Pinpoint the cell where the given text exists, returning its [X, Y] midpoint coordinate. 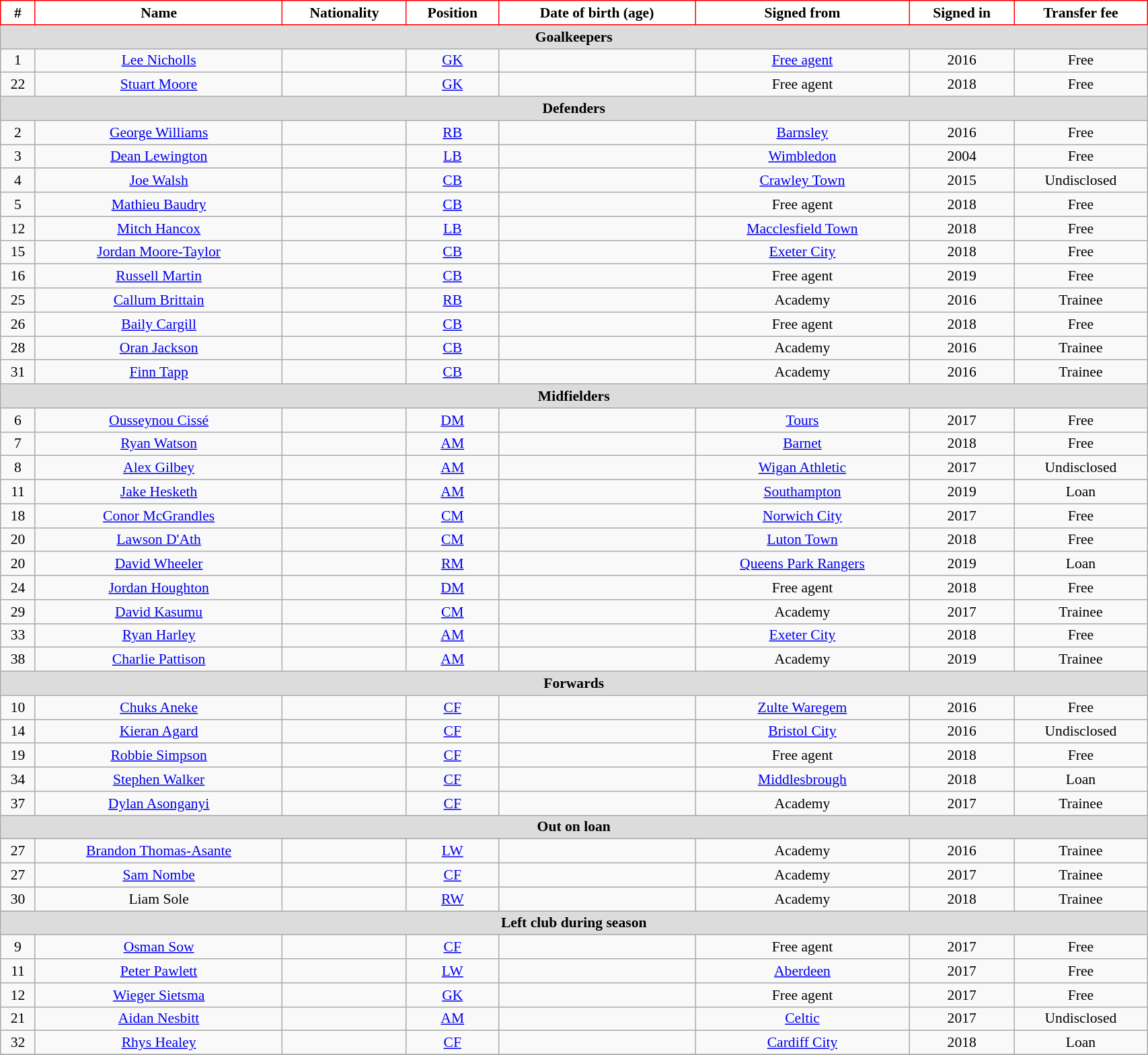
Robbie Simpson [159, 756]
David Wheeler [159, 564]
8 [18, 468]
7 [18, 444]
Bristol City [803, 732]
Nationality [344, 13]
# [18, 13]
38 [18, 660]
Celtic [803, 1019]
Joe Walsh [159, 181]
Lawson D'Ath [159, 540]
Wieger Sietsma [159, 995]
Stuart Moore [159, 85]
Out on loan [574, 827]
Callum Brittain [159, 301]
George Williams [159, 132]
Macclesfield Town [803, 229]
Luton Town [803, 540]
Barnsley [803, 132]
Signed from [803, 13]
Left club during season [574, 923]
4 [18, 181]
9 [18, 947]
Charlie Pattison [159, 660]
15 [18, 252]
Wimbledon [803, 157]
Baily Cargill [159, 324]
Jordan Houghton [159, 588]
Aberdeen [803, 971]
16 [18, 276]
3 [18, 157]
18 [18, 516]
Transfer fee [1080, 13]
Barnet [803, 444]
Ryan Harley [159, 635]
Mathieu Baudry [159, 204]
Zulte Waregem [803, 707]
Cardiff City [803, 1043]
Norwich City [803, 516]
Sam Nombe [159, 875]
Alex Gilbey [159, 468]
19 [18, 756]
Wigan Athletic [803, 468]
Russell Martin [159, 276]
34 [18, 779]
Tours [803, 420]
Ousseynou Cissé [159, 420]
Chuks Aneke [159, 707]
Southampton [803, 492]
Finn Tapp [159, 373]
RM [452, 564]
Jordan Moore-Taylor [159, 252]
Aidan Nesbitt [159, 1019]
David Kasumu [159, 612]
31 [18, 373]
2 [18, 132]
Jake Hesketh [159, 492]
Name [159, 13]
Liam Sole [159, 899]
30 [18, 899]
Signed in [962, 13]
14 [18, 732]
28 [18, 348]
Oran Jackson [159, 348]
Mitch Hancox [159, 229]
26 [18, 324]
Crawley Town [803, 181]
Dylan Asonganyi [159, 804]
Kieran Agard [159, 732]
Dean Lewington [159, 157]
Date of birth (age) [597, 13]
2004 [962, 157]
Brandon Thomas-Asante [159, 851]
1 [18, 61]
Midfielders [574, 396]
22 [18, 85]
37 [18, 804]
6 [18, 420]
21 [18, 1019]
32 [18, 1043]
Defenders [574, 109]
Forwards [574, 684]
5 [18, 204]
29 [18, 612]
10 [18, 707]
Stephen Walker [159, 779]
33 [18, 635]
24 [18, 588]
Goalkeepers [574, 37]
Conor McGrandles [159, 516]
Peter Pawlett [159, 971]
Osman Sow [159, 947]
Position [452, 13]
Queens Park Rangers [803, 564]
RW [452, 899]
Ryan Watson [159, 444]
Middlesbrough [803, 779]
25 [18, 301]
Lee Nicholls [159, 61]
2015 [962, 181]
Rhys Healey [159, 1043]
